Identify which cell holds the provided text, then report its [X, Y] central coordinate. 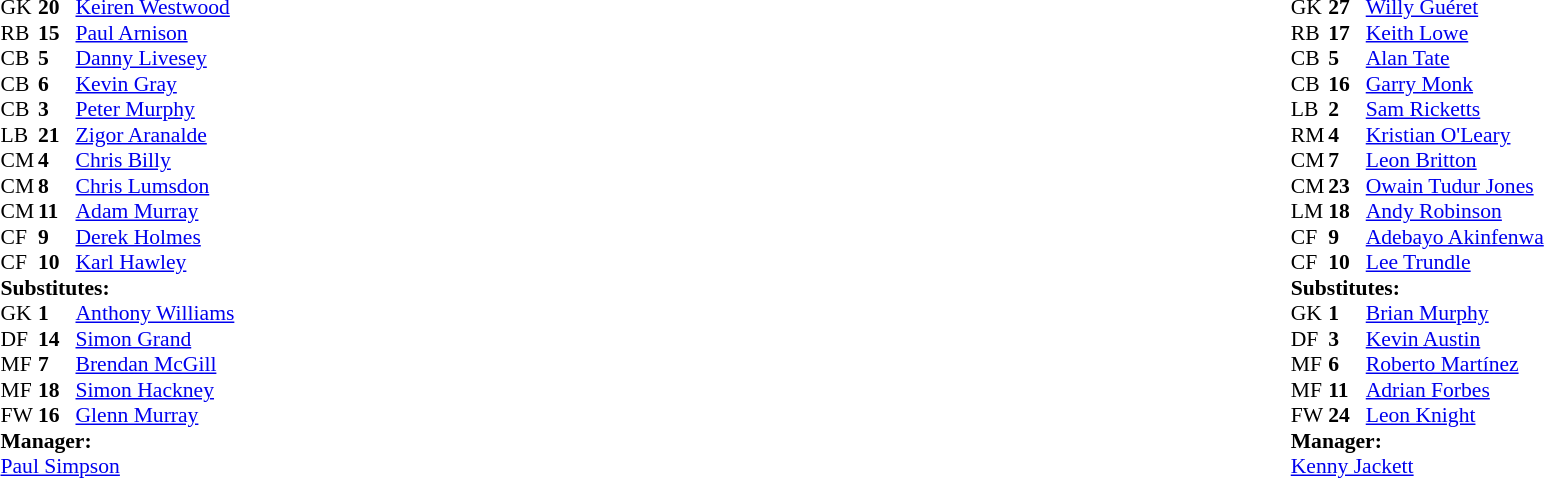
Karl Hawley [156, 263]
24 [1347, 415]
Simon Grand [156, 339]
Glenn Murray [156, 415]
Alan Tate [1455, 59]
Chris Lumsdon [156, 186]
Lee Trundle [1455, 263]
Leon Britton [1455, 161]
Owain Tudur Jones [1455, 186]
2 [1347, 109]
LM [1310, 211]
14 [57, 339]
21 [57, 135]
Sam Ricketts [1455, 109]
23 [1347, 186]
Leon Knight [1455, 415]
Brian Murphy [1455, 313]
Anthony Williams [156, 313]
Zigor Aranalde [156, 135]
Adebayo Akinfenwa [1455, 237]
Paul Arnison [156, 33]
17 [1347, 33]
Chris Billy [156, 161]
Kevin Gray [156, 84]
Kristian O'Leary [1455, 135]
15 [57, 33]
Derek Holmes [156, 237]
Brendan McGill [156, 365]
Roberto Martínez [1455, 365]
Garry Monk [1455, 84]
Andy Robinson [1455, 211]
Adam Murray [156, 211]
8 [57, 186]
Kevin Austin [1455, 339]
Simon Hackney [156, 390]
Peter Murphy [156, 109]
Keith Lowe [1455, 33]
Adrian Forbes [1455, 390]
Danny Livesey [156, 59]
RM [1310, 135]
